For the text-containing cell, return its midpoint in (x, y) coordinate format. 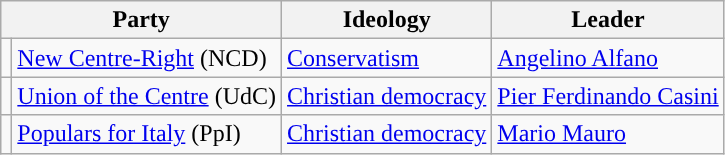
Leader (608, 20)
Union of the Centre (UdC) (147, 96)
Ideology (387, 20)
Populars for Italy (PpI) (147, 134)
Angelino Alfano (608, 58)
Conservatism (387, 58)
Party (142, 20)
New Centre-Right (NCD) (147, 58)
Pier Ferdinando Casini (608, 96)
Mario Mauro (608, 134)
